Search for the cell housing the specified text and yield its (x, y) center coordinate. 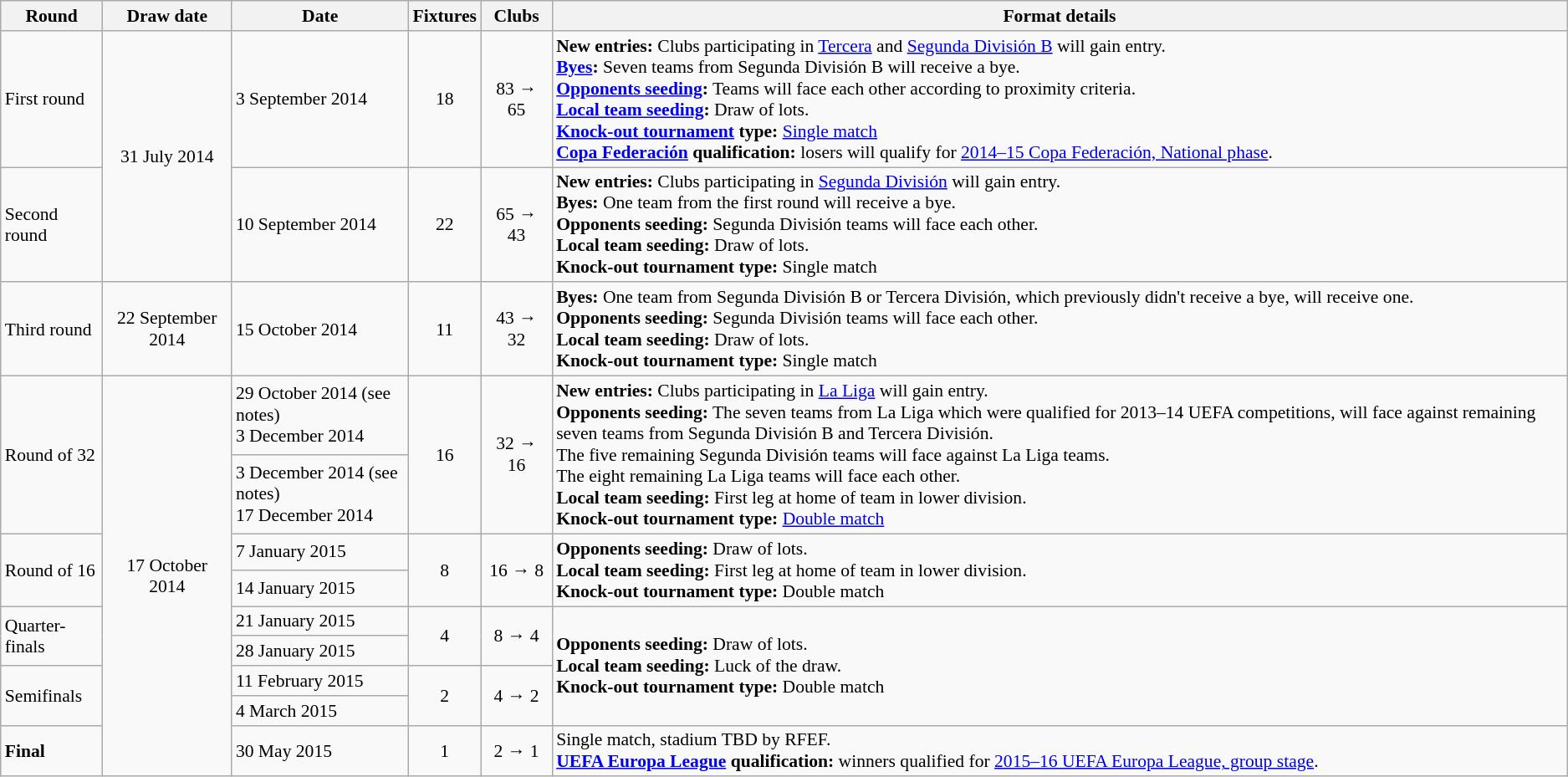
31 July 2014 (167, 157)
Round (52, 16)
28 January 2015 (320, 652)
Single match, stadium TBD by RFEF.UEFA Europa League qualification: winners qualified for 2015–16 UEFA Europa League, group stage. (1060, 751)
Quarter-finals (52, 636)
11 (445, 330)
43 → 32 (517, 330)
29 October 2014 (see notes)3 December 2014 (320, 416)
17 October 2014 (167, 577)
4 March 2015 (320, 711)
16 (445, 455)
Round of 32 (52, 455)
Date (320, 16)
3 December 2014 (see notes)17 December 2014 (320, 494)
22 September 2014 (167, 330)
22 (445, 225)
8 → 4 (517, 636)
Draw date (167, 16)
Semifinals (52, 696)
21 January 2015 (320, 621)
4 (445, 636)
10 September 2014 (320, 225)
Second round (52, 225)
83 → 65 (517, 99)
First round (52, 99)
7 January 2015 (320, 552)
Round of 16 (52, 570)
16 → 8 (517, 570)
Format details (1060, 16)
Opponents seeding: Draw of lots.Local team seeding: Luck of the draw.Knock-out tournament type: Double match (1060, 666)
Third round (52, 330)
Fixtures (445, 16)
4 → 2 (517, 696)
2 (445, 696)
2 → 1 (517, 751)
8 (445, 570)
65 → 43 (517, 225)
11 February 2015 (320, 681)
1 (445, 751)
3 September 2014 (320, 99)
15 October 2014 (320, 330)
14 January 2015 (320, 589)
30 May 2015 (320, 751)
32 → 16 (517, 455)
18 (445, 99)
Clubs (517, 16)
Final (52, 751)
Opponents seeding: Draw of lots.Local team seeding: First leg at home of team in lower division.Knock-out tournament type: Double match (1060, 570)
